Identify which cell holds the provided text, then report its [X, Y] central coordinate. 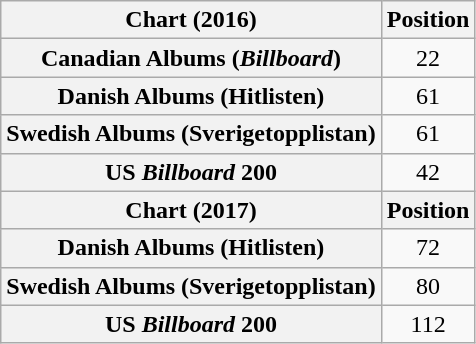
Chart (2017) [191, 210]
112 [428, 324]
80 [428, 286]
22 [428, 58]
42 [428, 172]
Chart (2016) [191, 20]
72 [428, 248]
Canadian Albums (Billboard) [191, 58]
